Return the (X, Y) coordinate for the center point of the cell that contains the specified text.  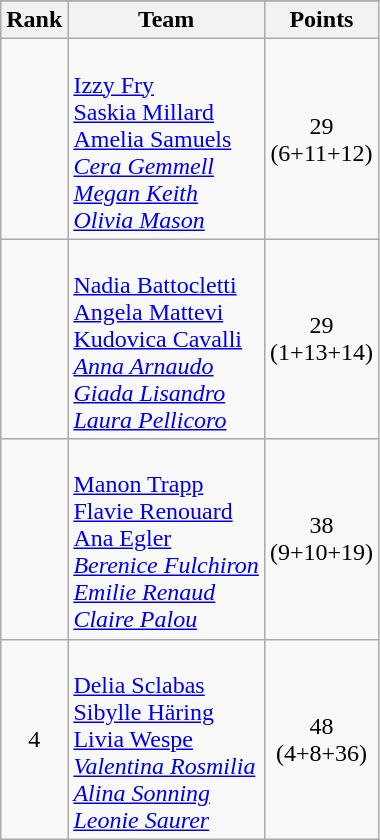
Manon TrappFlavie RenouardAna EglerBerenice FulchironEmilie RenaudClaire Palou (166, 539)
29(1+13+14) (321, 339)
38(9+10+19) (321, 539)
Team (166, 20)
29(6+11+12) (321, 139)
Points (321, 20)
4 (34, 739)
Rank (34, 20)
Delia SclabasSibylle HäringLivia WespeValentina RosmiliaAlina SonningLeonie Saurer (166, 739)
Izzy FrySaskia MillardAmelia SamuelsCera GemmellMegan KeithOlivia Mason (166, 139)
48(4+8+36) (321, 739)
Nadia BattoclettiAngela MatteviKudovica CavalliAnna ArnaudoGiada LisandroLaura Pellicoro (166, 339)
